Detect which cell encompasses the target text, then output its (x, y) center coordinate. 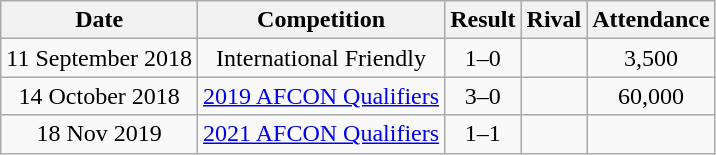
Rival (554, 20)
Date (100, 20)
3–0 (483, 96)
3,500 (651, 58)
International Friendly (322, 58)
11 September 2018 (100, 58)
14 October 2018 (100, 96)
1–0 (483, 58)
60,000 (651, 96)
1–1 (483, 134)
2019 AFCON Qualifiers (322, 96)
Competition (322, 20)
18 Nov 2019 (100, 134)
Result (483, 20)
2021 AFCON Qualifiers (322, 134)
Attendance (651, 20)
